Return the [x, y] coordinate for the center point of the cell that contains the specified text.  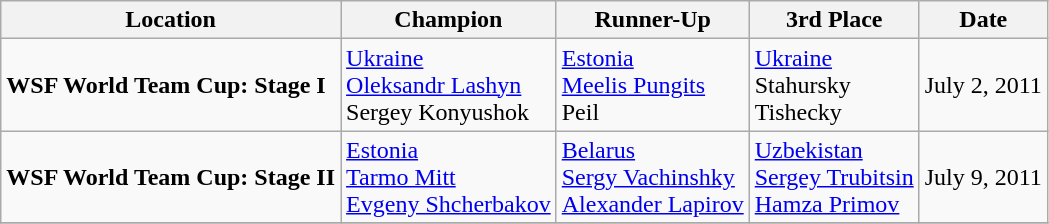
WSF World Team Cup: Stage II [171, 177]
UkraineOleksandr LashynSergey Konyushok [449, 85]
Date [983, 20]
Champion [449, 20]
BelarusSergy VachinshkyAlexander Lapirov [652, 177]
EstoniaMeelis PungitsPeil [652, 85]
3rd Place [834, 20]
UzbekistanSergey TrubitsinHamza Primov [834, 177]
July 2, 2011 [983, 85]
UkraineStahurskyTishecky [834, 85]
WSF World Team Cup: Stage I [171, 85]
Runner-Up [652, 20]
July 9, 2011 [983, 177]
Location [171, 20]
EstoniaTarmo MittEvgeny Shcherbakov [449, 177]
